From the cell containing the given text, extract its center point as [x, y] coordinate. 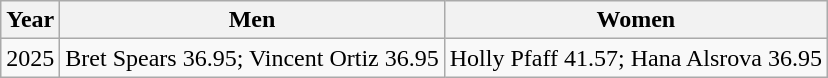
Year [30, 20]
Bret Spears 36.95; Vincent Ortiz 36.95 [252, 58]
Holly Pfaff 41.57; Hana Alsrova 36.95 [636, 58]
Women [636, 20]
Men [252, 20]
2025 [30, 58]
